Capture the cell that displays the provided text and extract its [x, y] central coordinate. 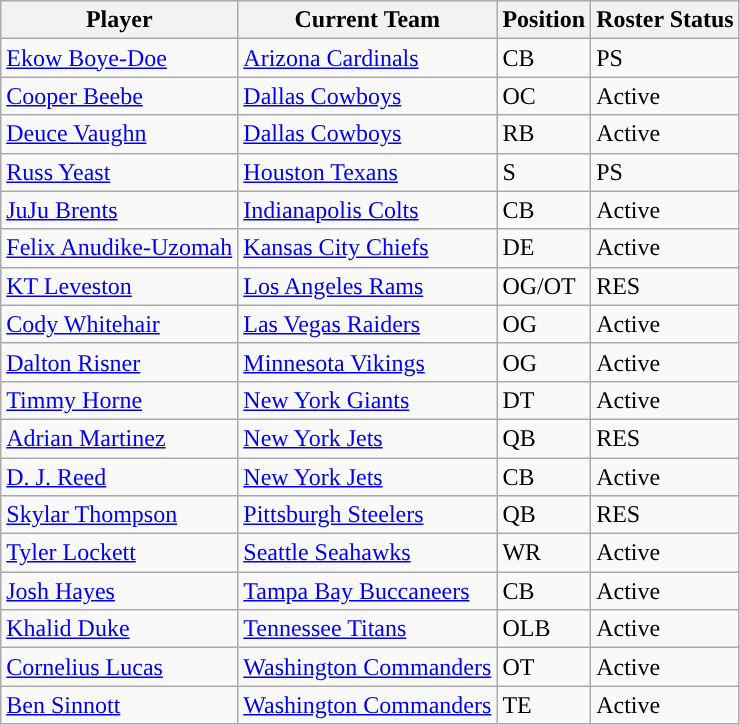
Deuce Vaughn [120, 134]
Houston Texans [368, 172]
Player [120, 20]
Dalton Risner [120, 362]
Cody Whitehair [120, 324]
Arizona Cardinals [368, 58]
Timmy Horne [120, 400]
Las Vegas Raiders [368, 324]
Khalid Duke [120, 629]
Roster Status [666, 20]
Felix Anudike-Uzomah [120, 248]
Minnesota Vikings [368, 362]
D. J. Reed [120, 477]
Indianapolis Colts [368, 210]
Cooper Beebe [120, 96]
Pittsburgh Steelers [368, 515]
KT Leveston [120, 286]
Cornelius Lucas [120, 667]
Josh Hayes [120, 591]
OT [544, 667]
Skylar Thompson [120, 515]
New York Giants [368, 400]
Russ Yeast [120, 172]
Tennessee Titans [368, 629]
Ben Sinnott [120, 705]
Adrian Martinez [120, 438]
TE [544, 705]
Kansas City Chiefs [368, 248]
RB [544, 134]
Seattle Seahawks [368, 553]
Position [544, 20]
DE [544, 248]
OLB [544, 629]
S [544, 172]
Tyler Lockett [120, 553]
JuJu Brents [120, 210]
Current Team [368, 20]
WR [544, 553]
OG/OT [544, 286]
Tampa Bay Buccaneers [368, 591]
Los Angeles Rams [368, 286]
OC [544, 96]
DT [544, 400]
Ekow Boye-Doe [120, 58]
